Output the [x, y] coordinate of the center of the cell containing the given text.  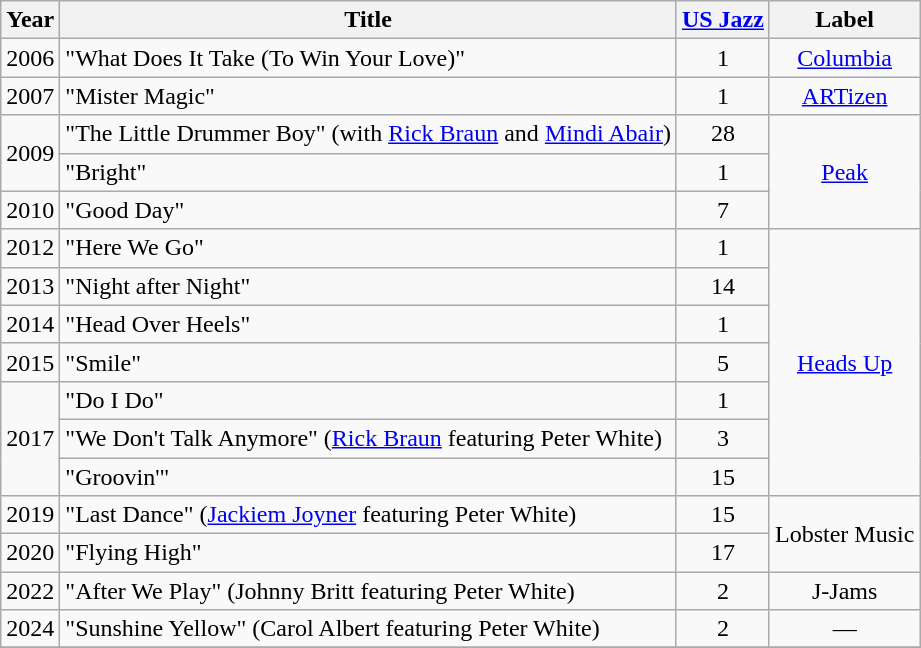
2010 [30, 210]
"We Don't Talk Anymore" (Rick Braun featuring Peter White) [368, 438]
2015 [30, 362]
2007 [30, 96]
14 [722, 286]
28 [722, 134]
"Bright" [368, 172]
Lobster Music [844, 534]
2019 [30, 515]
"Sunshine Yellow" (Carol Albert featuring Peter White) [368, 629]
2013 [30, 286]
"After We Play" (Johnny Britt featuring Peter White) [368, 591]
"Night after Night" [368, 286]
"Here We Go" [368, 248]
2024 [30, 629]
Label [844, 20]
Columbia [844, 58]
"Head Over Heels" [368, 324]
"Groovin'" [368, 477]
Year [30, 20]
17 [722, 553]
Peak [844, 172]
2022 [30, 591]
"Do I Do" [368, 400]
2020 [30, 553]
2017 [30, 438]
2014 [30, 324]
3 [722, 438]
ARTizen [844, 96]
Heads Up [844, 362]
2006 [30, 58]
"The Little Drummer Boy" (with Rick Braun and Mindi Abair) [368, 134]
7 [722, 210]
"Last Dance" (Jackiem Joyner featuring Peter White) [368, 515]
2012 [30, 248]
Title [368, 20]
J-Jams [844, 591]
"Mister Magic" [368, 96]
"Flying High" [368, 553]
2009 [30, 153]
5 [722, 362]
"What Does It Take (To Win Your Love)" [368, 58]
"Smile" [368, 362]
— [844, 629]
"Good Day" [368, 210]
US Jazz [722, 20]
